Determine the [x, y] coordinate at the center of the cell enclosing the given text.  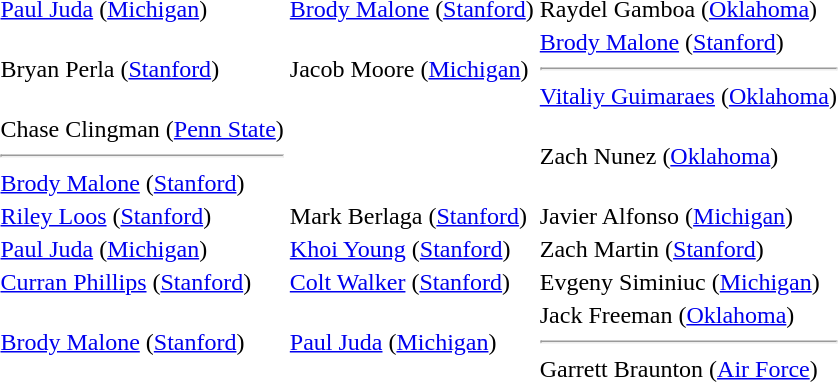
Khoi Young (Stanford) [412, 249]
Javier Alfonso (Michigan) [688, 216]
Evgeny Siminiuc (Michigan) [688, 282]
Colt Walker (Stanford) [412, 282]
Zach Nunez (Oklahoma) [688, 156]
Jacob Moore (Michigan) [412, 69]
Brody Malone (Stanford)Vitaliy Guimaraes (Oklahoma) [688, 69]
Mark Berlaga (Stanford) [412, 216]
Zach Martin (Stanford) [688, 249]
